Return (X, Y) of the center of cell containing provided text 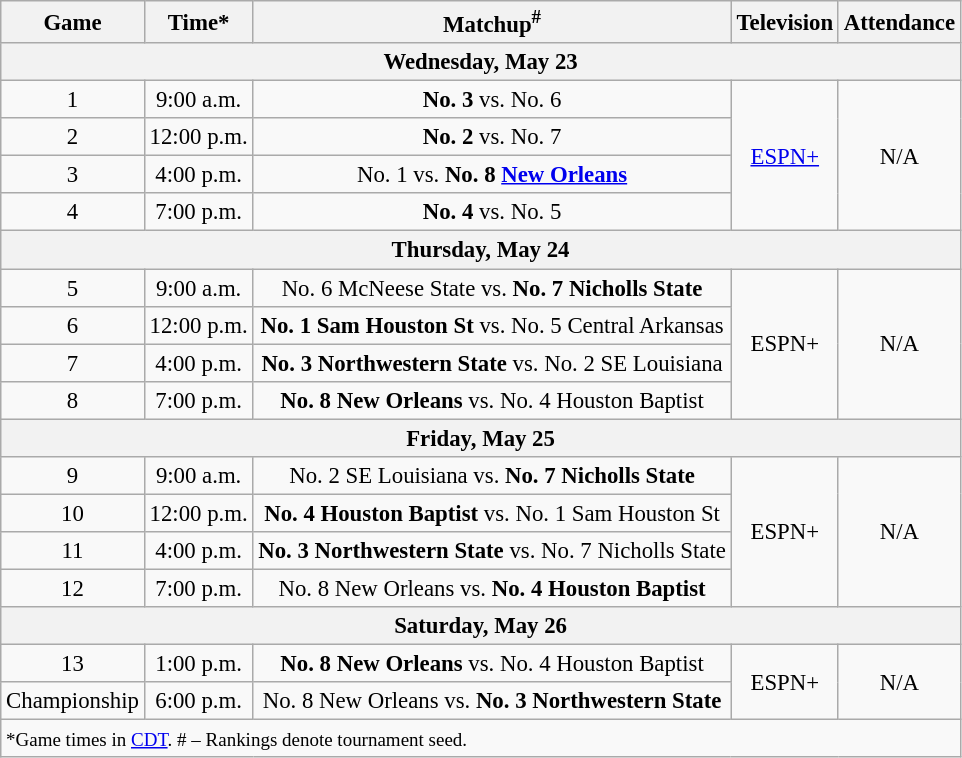
Saturday, May 26 (481, 626)
1:00 p.m. (198, 664)
7 (73, 363)
No. 4 Houston Baptist vs. No. 1 Sam Houston St (492, 513)
Thursday, May 24 (481, 250)
12 (73, 588)
Television (784, 22)
*Game times in CDT. # – Rankings denote tournament seed. (481, 739)
6:00 p.m. (198, 701)
11 (73, 551)
No. 3 Northwestern State vs. No. 7 Nicholls State (492, 551)
No. 8 New Orleans vs. No. 3 Northwestern State (492, 701)
1 (73, 100)
10 (73, 513)
Championship (73, 701)
No. 2 SE Louisiana vs. No. 7 Nicholls State (492, 476)
No. 6 McNeese State vs. No. 7 Nicholls State (492, 288)
Time* (198, 22)
Friday, May 25 (481, 438)
4 (73, 213)
Wednesday, May 23 (481, 62)
No. 4 vs. No. 5 (492, 213)
No. 2 vs. No. 7 (492, 137)
13 (73, 664)
2 (73, 137)
3 (73, 175)
6 (73, 325)
No. 3 vs. No. 6 (492, 100)
Game (73, 22)
No. 1 vs. No. 8 New Orleans (492, 175)
Attendance (899, 22)
8 (73, 400)
5 (73, 288)
9 (73, 476)
No. 3 Northwestern State vs. No. 2 SE Louisiana (492, 363)
Matchup# (492, 22)
No. 1 Sam Houston St vs. No. 5 Central Arkansas (492, 325)
